Scan for the cell matching the given text and deliver its [X, Y] coordinate at center. 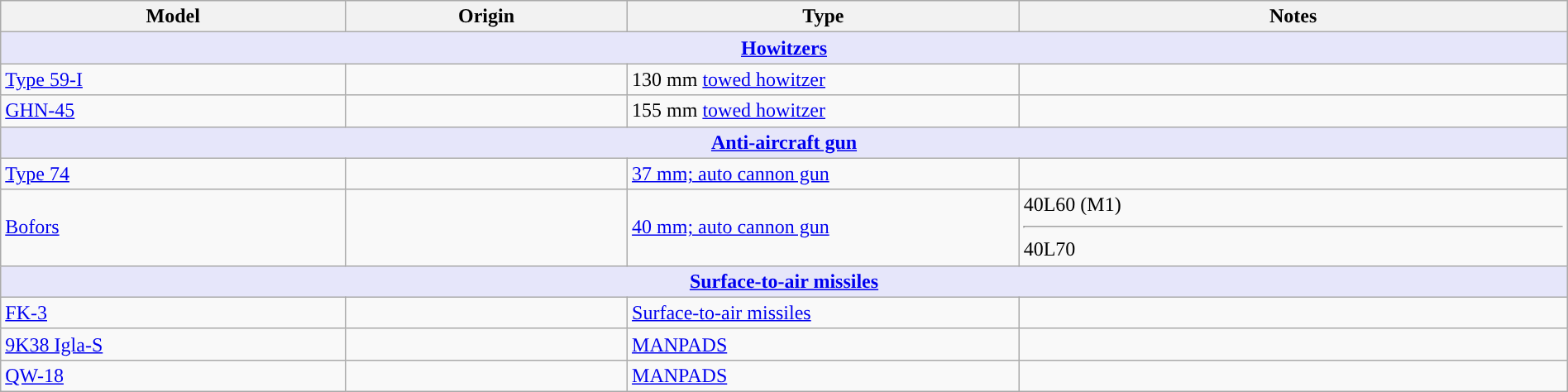
Howitzers [784, 48]
Type 74 [174, 174]
QW-18 [174, 375]
Type 59-I [174, 79]
9K38 Igla-S [174, 344]
155 mm towed howitzer [824, 111]
130 mm towed howitzer [824, 79]
Bofors [174, 227]
FK-3 [174, 313]
Notes [1293, 17]
37 mm; auto cannon gun [824, 174]
Type [824, 17]
Model [174, 17]
40 mm; auto cannon gun [824, 227]
40L60 (M1)40L70 [1293, 227]
Anti-aircraft gun [784, 142]
Origin [486, 17]
GHN-45 [174, 111]
